Return [x, y] of the center of cell containing provided text 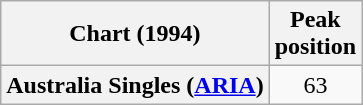
63 [315, 85]
Chart (1994) [135, 34]
Australia Singles (ARIA) [135, 85]
Peakposition [315, 34]
